Pinpoint the cell where the given text exists, returning its (x, y) midpoint coordinate. 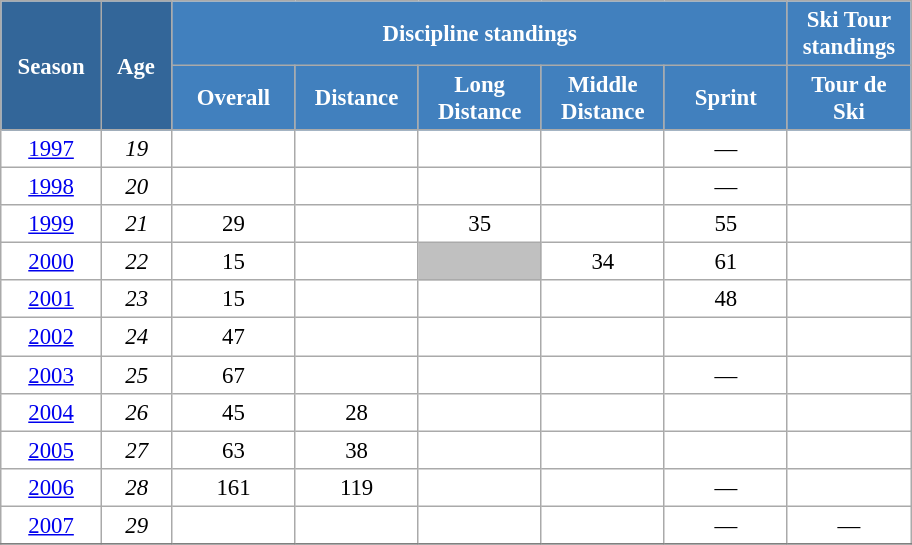
Overall (234, 98)
2007 (52, 525)
27 (136, 450)
Season (52, 66)
23 (136, 299)
67 (234, 375)
45 (234, 412)
2003 (52, 375)
Middle Distance (602, 98)
2006 (52, 487)
Tour deSki (848, 98)
26 (136, 412)
2002 (52, 337)
25 (136, 375)
19 (136, 149)
2001 (52, 299)
63 (234, 450)
2000 (52, 262)
24 (136, 337)
48 (726, 299)
34 (602, 262)
47 (234, 337)
Distance (356, 98)
Discipline standings (480, 34)
2004 (52, 412)
1999 (52, 224)
38 (356, 450)
Long Distance (480, 98)
35 (480, 224)
Sprint (726, 98)
22 (136, 262)
2005 (52, 450)
1997 (52, 149)
119 (356, 487)
61 (726, 262)
161 (234, 487)
55 (726, 224)
21 (136, 224)
1998 (52, 187)
20 (136, 187)
Ski Tour standings (848, 34)
Age (136, 66)
